Search for the cell housing the specified text and yield its [x, y] center coordinate. 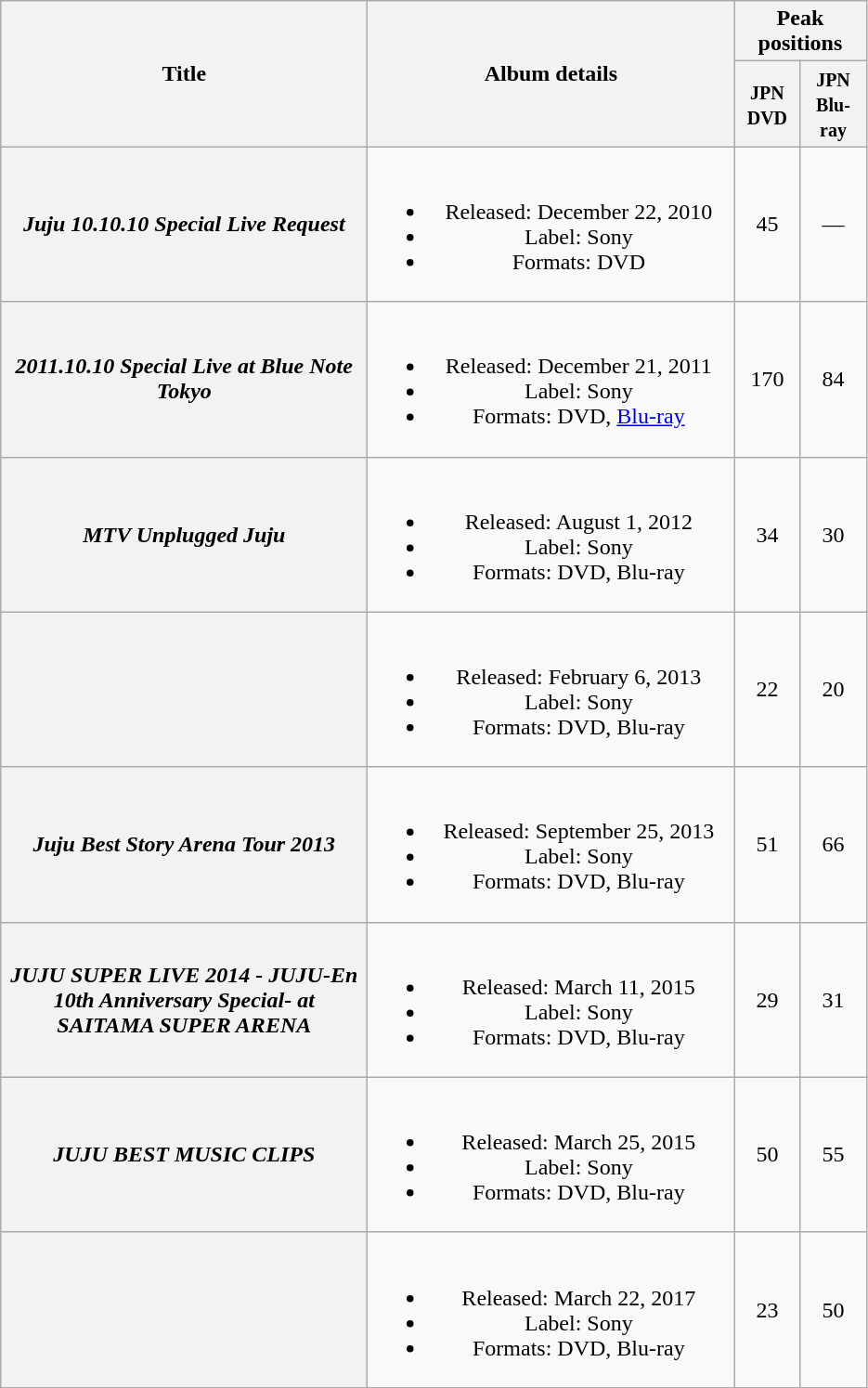
84 [834, 379]
JPN DVD [767, 104]
Released: August 1, 2012 Label: SonyFormats: DVD, Blu-ray [551, 535]
34 [767, 535]
JPN Blu-ray [834, 104]
Title [184, 74]
51 [767, 845]
2011.10.10 Special Live at Blue Note Tokyo [184, 379]
29 [767, 999]
MTV Unplugged Juju [184, 535]
Released: September 25, 2013 Label: SonyFormats: DVD, Blu-ray [551, 845]
31 [834, 999]
JUJU BEST MUSIC CLIPS [184, 1155]
30 [834, 535]
Released: December 22, 2010 Label: SonyFormats: DVD [551, 225]
Juju Best Story Arena Tour 2013 [184, 845]
23 [767, 1309]
45 [767, 225]
55 [834, 1155]
20 [834, 689]
66 [834, 845]
Album details [551, 74]
Juju 10.10.10 Special Live Request [184, 225]
Released: March 25, 2015 Label: SonyFormats: DVD, Blu-ray [551, 1155]
22 [767, 689]
170 [767, 379]
Peak positions [800, 32]
Released: March 22, 2017 Label: SonyFormats: DVD, Blu-ray [551, 1309]
JUJU SUPER LIVE 2014 - JUJU-En 10th Anniversary Special- at SAITAMA SUPER ARENA [184, 999]
Released: December 21, 2011 Label: SonyFormats: DVD, Blu-ray [551, 379]
Released: March 11, 2015 Label: SonyFormats: DVD, Blu-ray [551, 999]
— [834, 225]
Released: February 6, 2013 Label: SonyFormats: DVD, Blu-ray [551, 689]
